Scan for the cell matching the given text and deliver its (x, y) coordinate at center. 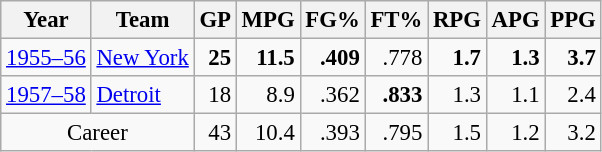
FT% (396, 20)
Career (98, 133)
Year (46, 20)
.778 (396, 58)
.409 (332, 58)
New York (142, 58)
PPG (573, 20)
1.1 (516, 95)
1.5 (458, 133)
APG (516, 20)
Team (142, 20)
2.4 (573, 95)
Detroit (142, 95)
1.2 (516, 133)
.393 (332, 133)
25 (215, 58)
.362 (332, 95)
43 (215, 133)
11.5 (268, 58)
GP (215, 20)
18 (215, 95)
.795 (396, 133)
10.4 (268, 133)
8.9 (268, 95)
MPG (268, 20)
3.2 (573, 133)
FG% (332, 20)
1957–58 (46, 95)
1.7 (458, 58)
3.7 (573, 58)
RPG (458, 20)
1955–56 (46, 58)
.833 (396, 95)
